Return [x, y] of the center of cell containing provided text 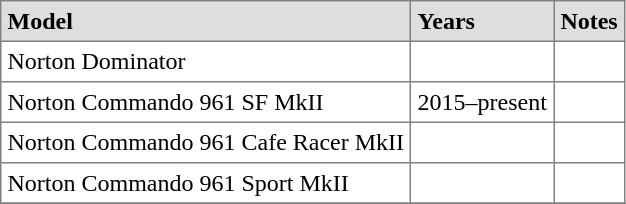
Norton Commando 961 Sport MkII [206, 183]
Years [482, 21]
2015–present [482, 102]
Model [206, 21]
Norton Commando 961 Cafe Racer MkII [206, 142]
Norton Commando 961 SF MkII [206, 102]
Notes [590, 21]
Norton Dominator [206, 61]
